Extract the [X, Y] coordinate from the center of the cell holding the provided text.  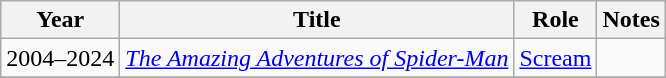
Role [556, 20]
Title [317, 20]
The Amazing Adventures of Spider-Man [317, 58]
Notes [631, 20]
2004–2024 [60, 58]
Scream [556, 58]
Year [60, 20]
